Pinpoint the cell where the given text exists, returning its (X, Y) midpoint coordinate. 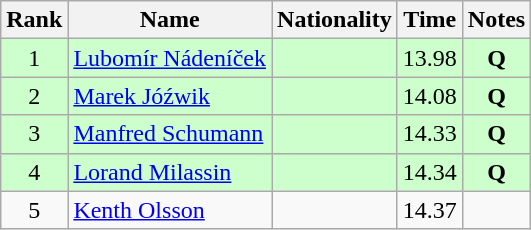
Marek Jóźwik (170, 96)
14.37 (430, 210)
Lorand Milassin (170, 172)
Kenth Olsson (170, 210)
14.33 (430, 134)
13.98 (430, 58)
1 (34, 58)
Notes (496, 20)
Time (430, 20)
14.08 (430, 96)
5 (34, 210)
2 (34, 96)
Nationality (335, 20)
Name (170, 20)
Manfred Schumann (170, 134)
4 (34, 172)
14.34 (430, 172)
3 (34, 134)
Lubomír Nádeníček (170, 58)
Rank (34, 20)
